Return the [x, y] coordinate for the center point of the cell that contains the specified text.  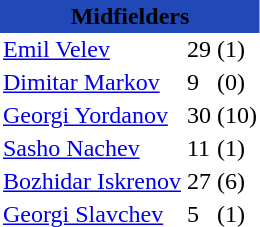
Emil Velev [92, 50]
11 [199, 148]
30 [199, 116]
27 [199, 182]
Dimitar Markov [92, 82]
Georgi Yordanov [92, 116]
Sasho Nachev [92, 148]
29 [199, 50]
Midfielders [130, 16]
(10) [237, 116]
Bozhidar Iskrenov [92, 182]
(6) [237, 182]
9 [199, 82]
(0) [237, 82]
